Scan for the cell matching the given text and deliver its (x, y) coordinate at center. 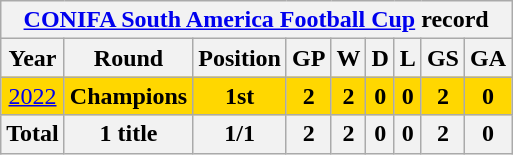
GA (488, 58)
Champions (128, 96)
W (348, 58)
GS (442, 58)
L (408, 58)
Year (33, 58)
CONIFA South America Football Cup record (256, 20)
2022 (33, 96)
Position (240, 58)
Total (33, 134)
1st (240, 96)
D (380, 58)
1 title (128, 134)
Round (128, 58)
1/1 (240, 134)
GP (308, 58)
